Search for the cell housing the specified text and yield its [x, y] center coordinate. 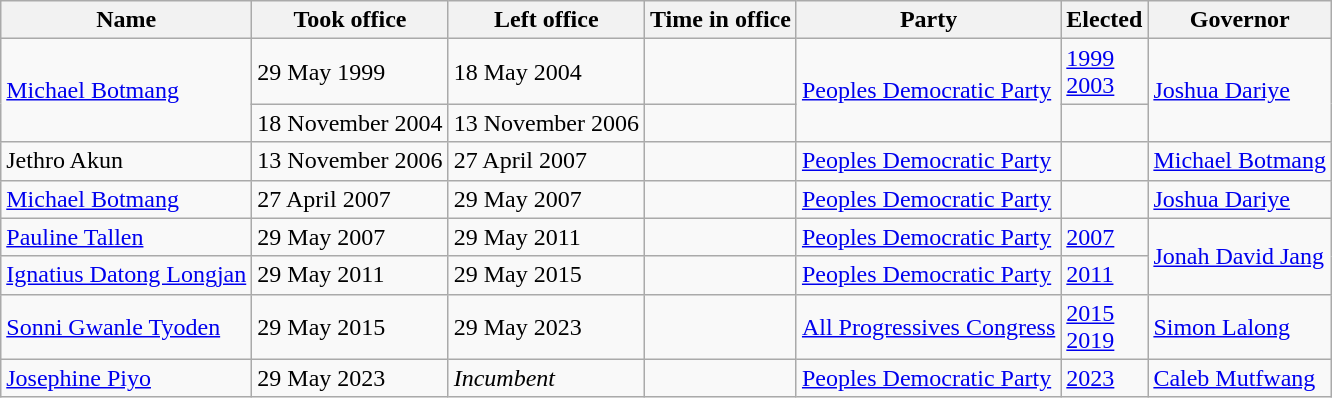
Sonni Gwanle Tyoden [126, 326]
18 November 2004 [350, 123]
Pauline Tallen [126, 237]
Time in office [720, 20]
All Progressives Congress [928, 326]
Ignatius Datong Longjan [126, 275]
Josephine Piyo [126, 378]
Simon Lalong [1240, 326]
2007 [1104, 237]
29 May 1999 [350, 72]
Party [928, 20]
Elected [1104, 20]
Governor [1240, 20]
Incumbent [546, 378]
18 May 2004 [546, 72]
19992003 [1104, 72]
Jonah David Jang [1240, 256]
Name [126, 20]
2011 [1104, 275]
Jethro Akun [126, 161]
2023 [1104, 378]
Caleb Mutfwang [1240, 378]
Took office [350, 20]
20152019 [1104, 326]
Left office [546, 20]
